For the text-containing cell, return its midpoint in [x, y] coordinate format. 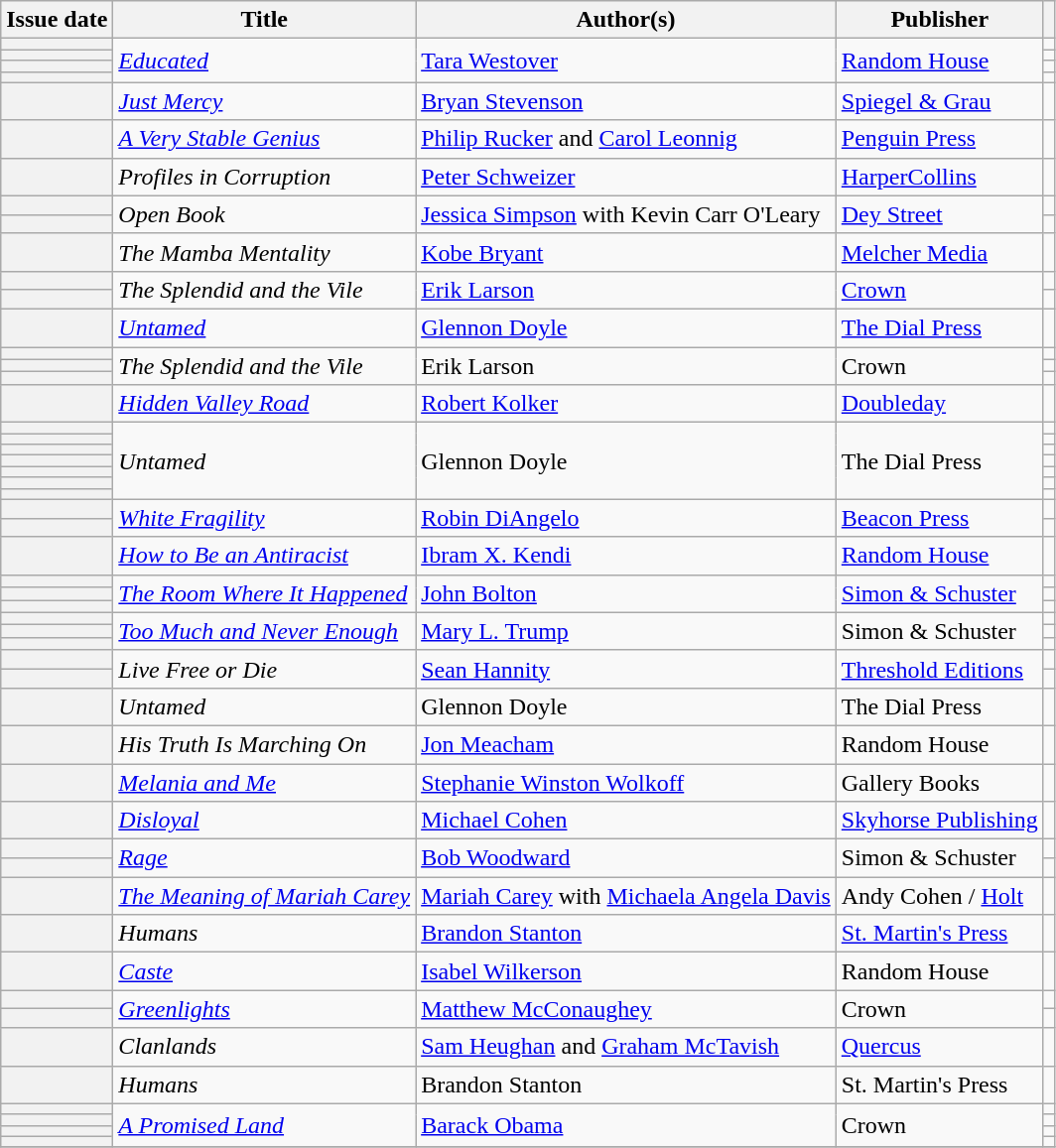
Educated [264, 61]
Clanlands [264, 1047]
Dey Street [939, 214]
A Very Stable Genius [264, 139]
A Promised Land [264, 1125]
Jon Meacham [626, 744]
Peter Schweizer [626, 177]
Philip Rucker and Carol Leonnig [626, 139]
Barack Obama [626, 1125]
The Mamba Mentality [264, 252]
The Meaning of Mariah Carey [264, 896]
HarperCollins [939, 177]
The Room Where It Happened [264, 593]
Michael Cohen [626, 821]
Disloyal [264, 821]
Publisher [939, 20]
Live Free or Die [264, 669]
Title [264, 20]
Quercus [939, 1047]
Sean Hannity [626, 669]
Threshold Editions [939, 669]
Hidden Valley Road [264, 404]
Profiles in Corruption [264, 177]
Penguin Press [939, 139]
Kobe Bryant [626, 252]
Spiegel & Grau [939, 101]
Robin DiAngelo [626, 518]
Melcher Media [939, 252]
Beacon Press [939, 518]
Open Book [264, 214]
Caste [264, 971]
John Bolton [626, 593]
His Truth Is Marching On [264, 744]
Author(s) [626, 20]
Matthew McConaughey [626, 1009]
Robert Kolker [626, 404]
Jessica Simpson with Kevin Carr O'Leary [626, 214]
Isabel Wilkerson [626, 971]
Doubleday [939, 404]
Too Much and Never Enough [264, 631]
Mary L. Trump [626, 631]
Stephanie Winston Wolkoff [626, 783]
Tara Westover [626, 61]
Bob Woodward [626, 858]
Ibram X. Kendi [626, 556]
Just Mercy [264, 101]
Melania and Me [264, 783]
Skyhorse Publishing [939, 821]
Greenlights [264, 1009]
Sam Heughan and Graham McTavish [626, 1047]
Gallery Books [939, 783]
White Fragility [264, 518]
Mariah Carey with Michaela Angela Davis [626, 896]
Rage [264, 858]
How to Be an Antiracist [264, 556]
Issue date [58, 20]
Andy Cohen / Holt [939, 896]
Bryan Stevenson [626, 101]
